Search for the cell housing the specified text and yield its [x, y] center coordinate. 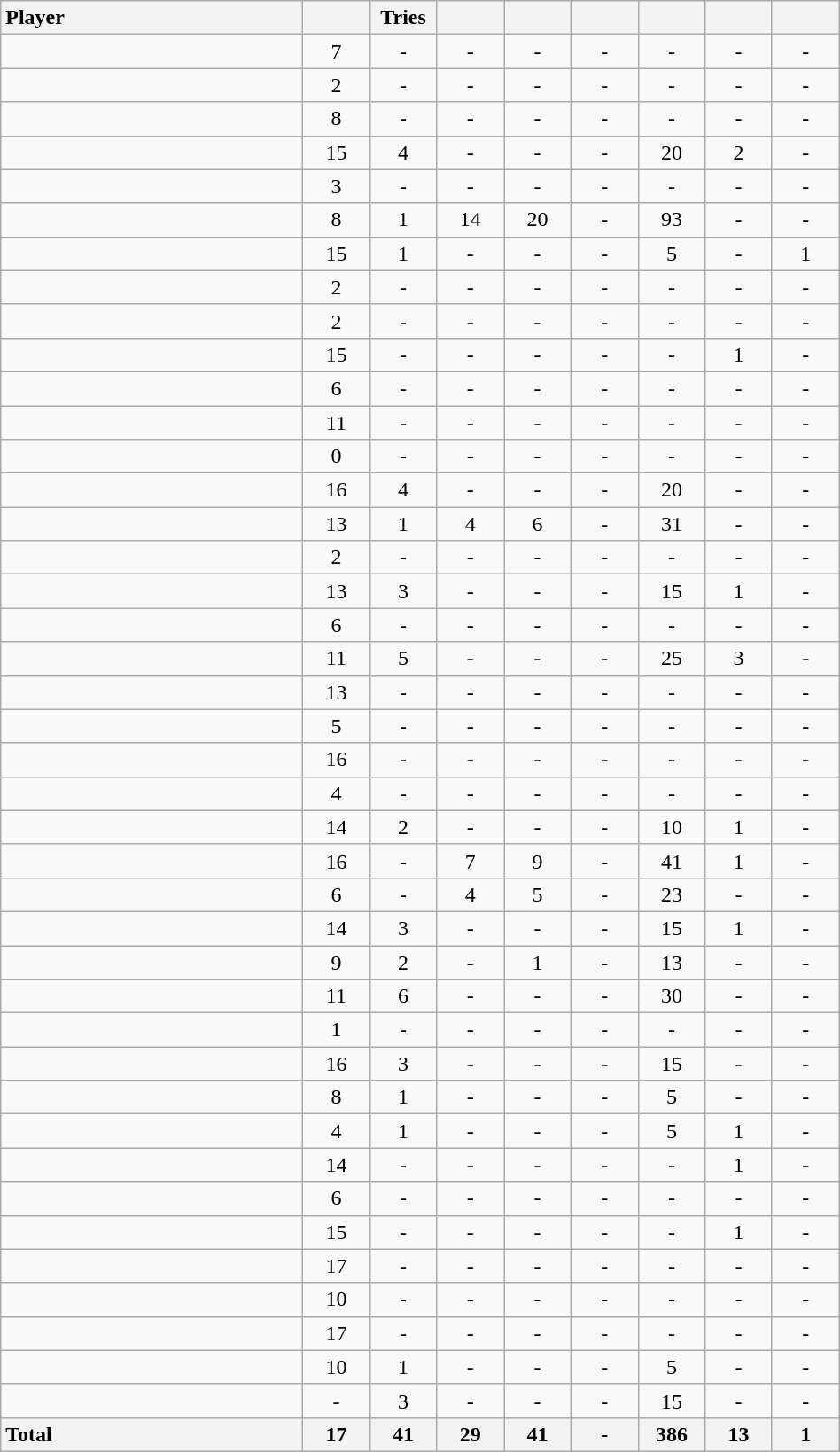
Total [152, 1434]
Player [152, 18]
93 [672, 220]
386 [672, 1434]
30 [672, 996]
0 [337, 457]
25 [672, 659]
Tries [403, 18]
23 [672, 894]
31 [672, 524]
29 [471, 1434]
